For the text-containing cell, return its midpoint in [X, Y] coordinate format. 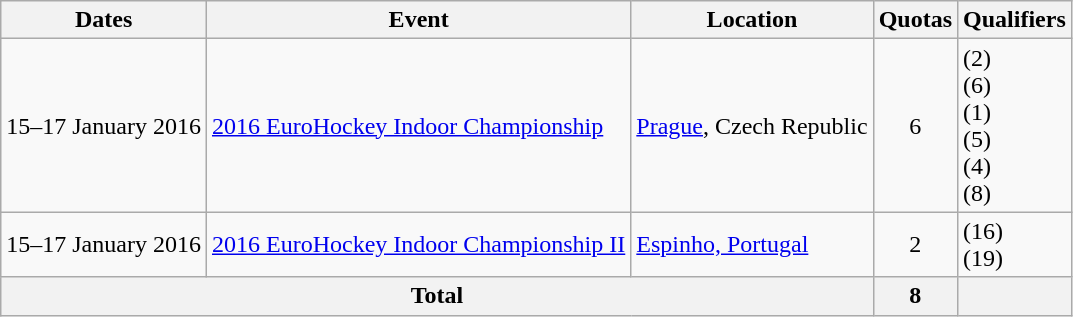
2016 EuroHockey Indoor Championship [418, 126]
Prague, Czech Republic [752, 126]
(16) (19) [1015, 244]
(2) (6) (1) (5) (4) (8) [1015, 126]
Espinho, Portugal [752, 244]
Event [418, 20]
Location [752, 20]
2 [915, 244]
8 [915, 296]
Total [437, 296]
Qualifiers [1015, 20]
Quotas [915, 20]
2016 EuroHockey Indoor Championship II [418, 244]
Dates [104, 20]
6 [915, 126]
